Capture the cell that displays the provided text and extract its (X, Y) central coordinate. 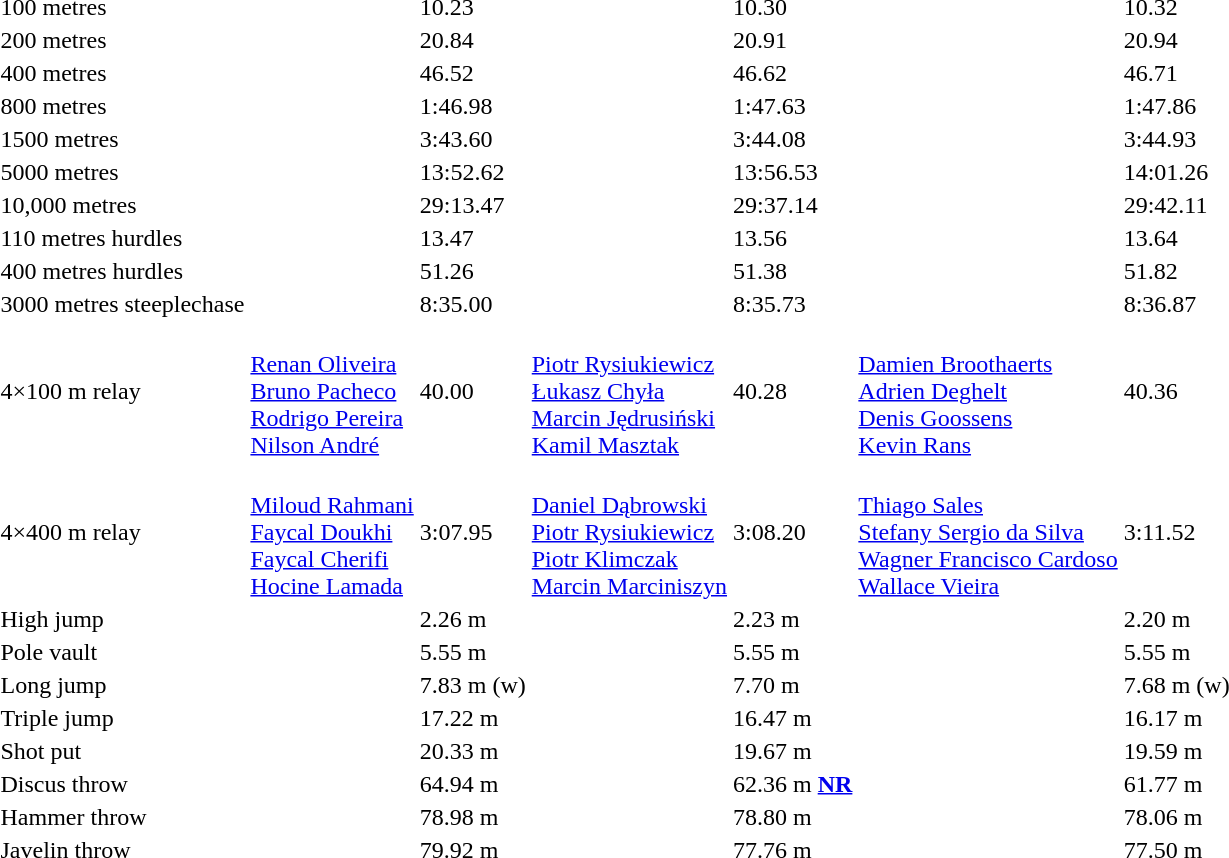
1:47.63 (793, 106)
2.23 m (793, 619)
13.56 (793, 238)
29:13.47 (472, 205)
8:35.00 (472, 304)
13.47 (472, 238)
Thiago SalesStefany Sergio da SilvaWagner Francisco CardosoWallace Vieira (988, 532)
3:08.20 (793, 532)
20.84 (472, 40)
78.80 m (793, 817)
62.36 m NR (793, 784)
3:07.95 (472, 532)
7.70 m (793, 685)
40.00 (472, 391)
Piotr RysiukiewiczŁukasz ChyłaMarcin JędrusińskiKamil Masztak (629, 391)
7.83 m (w) (472, 685)
20.33 m (472, 751)
1:46.98 (472, 106)
2.26 m (472, 619)
3:43.60 (472, 139)
78.98 m (472, 817)
Damien BroothaertsAdrien DegheltDenis GoossensKevin Rans (988, 391)
8:35.73 (793, 304)
Renan OliveiraBruno PachecoRodrigo PereiraNilson André (332, 391)
3:44.08 (793, 139)
17.22 m (472, 718)
64.94 m (472, 784)
16.47 m (793, 718)
13:56.53 (793, 172)
29:37.14 (793, 205)
51.26 (472, 271)
Miloud RahmaniFaycal DoukhiFaycal CherifiHocine Lamada (332, 532)
Daniel DąbrowskiPiotr RysiukiewiczPiotr KlimczakMarcin Marciniszyn (629, 532)
20.91 (793, 40)
13:52.62 (472, 172)
19.67 m (793, 751)
40.28 (793, 391)
51.38 (793, 271)
46.52 (472, 73)
46.62 (793, 73)
